Extract the (x, y) coordinate from the center of the cell holding the provided text.  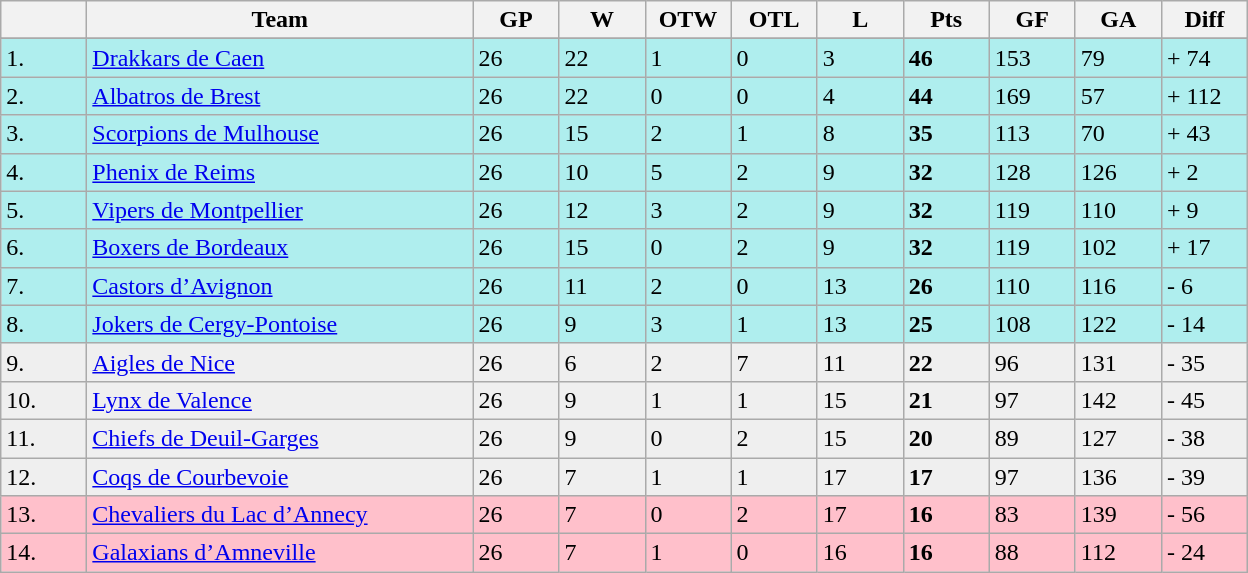
3. (44, 134)
9. (44, 362)
OTL (774, 20)
- 35 (1204, 362)
139 (1118, 515)
Galaxians d’Amneville (280, 553)
GP (516, 20)
W (602, 20)
+ 17 (1204, 248)
79 (1118, 58)
5 (688, 172)
Drakkars de Caen (280, 58)
4. (44, 172)
GA (1118, 20)
4 (860, 96)
14. (44, 553)
GF (1032, 20)
136 (1118, 477)
+ 74 (1204, 58)
131 (1118, 362)
25 (946, 324)
44 (946, 96)
13. (44, 515)
Team (280, 20)
+ 2 (1204, 172)
8 (860, 134)
11. (44, 438)
96 (1032, 362)
122 (1118, 324)
126 (1118, 172)
1. (44, 58)
Castors d’Avignon (280, 286)
Chevaliers du Lac d’Annecy (280, 515)
- 6 (1204, 286)
12. (44, 477)
35 (946, 134)
Diff (1204, 20)
21 (946, 400)
Pts (946, 20)
57 (1118, 96)
- 45 (1204, 400)
20 (946, 438)
Coqs de Courbevoie (280, 477)
153 (1032, 58)
6. (44, 248)
83 (1032, 515)
70 (1118, 134)
88 (1032, 553)
142 (1118, 400)
Lynx de Valence (280, 400)
6 (602, 362)
8. (44, 324)
- 14 (1204, 324)
- 24 (1204, 553)
10 (602, 172)
46 (946, 58)
108 (1032, 324)
89 (1032, 438)
- 38 (1204, 438)
Albatros de Brest (280, 96)
169 (1032, 96)
- 39 (1204, 477)
Vipers de Montpellier (280, 210)
Phenix de Reims (280, 172)
Scorpions de Mulhouse (280, 134)
12 (602, 210)
2. (44, 96)
+ 112 (1204, 96)
+ 9 (1204, 210)
Chiefs de Deuil-Garges (280, 438)
127 (1118, 438)
7. (44, 286)
102 (1118, 248)
128 (1032, 172)
+ 43 (1204, 134)
- 56 (1204, 515)
Jokers de Cergy-Pontoise (280, 324)
L (860, 20)
Aigles de Nice (280, 362)
Boxers de Bordeaux (280, 248)
OTW (688, 20)
113 (1032, 134)
112 (1118, 553)
116 (1118, 286)
5. (44, 210)
10. (44, 400)
